Capture the cell that displays the provided text and extract its [x, y] central coordinate. 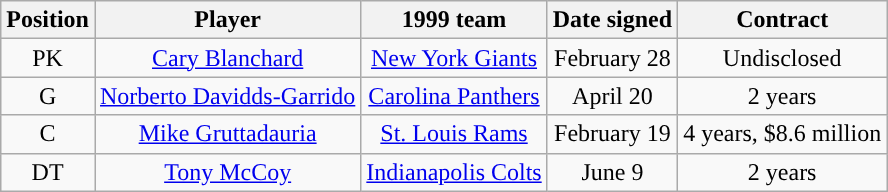
April 20 [612, 96]
DT [48, 172]
June 9 [612, 172]
February 19 [612, 134]
Cary Blanchard [227, 58]
Norberto Davidds-Garrido [227, 96]
February 28 [612, 58]
Position [48, 20]
Mike Gruttadauria [227, 134]
Tony McCoy [227, 172]
1999 team [454, 20]
C [48, 134]
Indianapolis Colts [454, 172]
PK [48, 58]
St. Louis Rams [454, 134]
Contract [782, 20]
Date signed [612, 20]
Player [227, 20]
Carolina Panthers [454, 96]
New York Giants [454, 58]
4 years, $8.6 million [782, 134]
G [48, 96]
Undisclosed [782, 58]
